Identify which cell holds the provided text, then report its [X, Y] central coordinate. 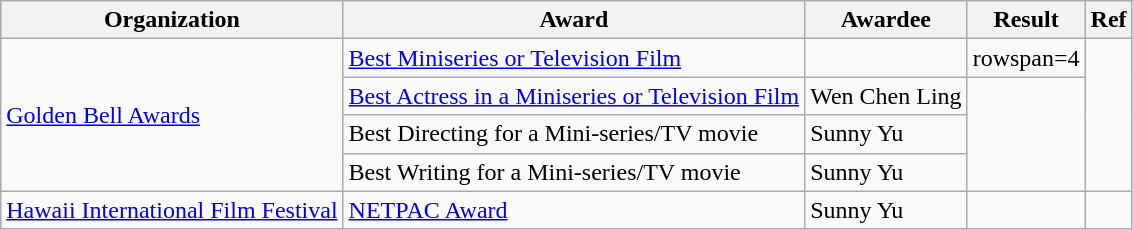
rowspan=4 [1026, 58]
NETPAC Award [574, 210]
Golden Bell Awards [172, 115]
Best Writing for a Mini-series/TV movie [574, 172]
Best Directing for a Mini-series/TV movie [574, 134]
Award [574, 20]
Organization [172, 20]
Best Actress in a Miniseries or Television Film [574, 96]
Ref [1108, 20]
Result [1026, 20]
Hawaii International Film Festival [172, 210]
Awardee [886, 20]
Wen Chen Ling [886, 96]
Best Miniseries or Television Film [574, 58]
